Find where the given text appears and provide that cell's center as (x, y) coordinate. 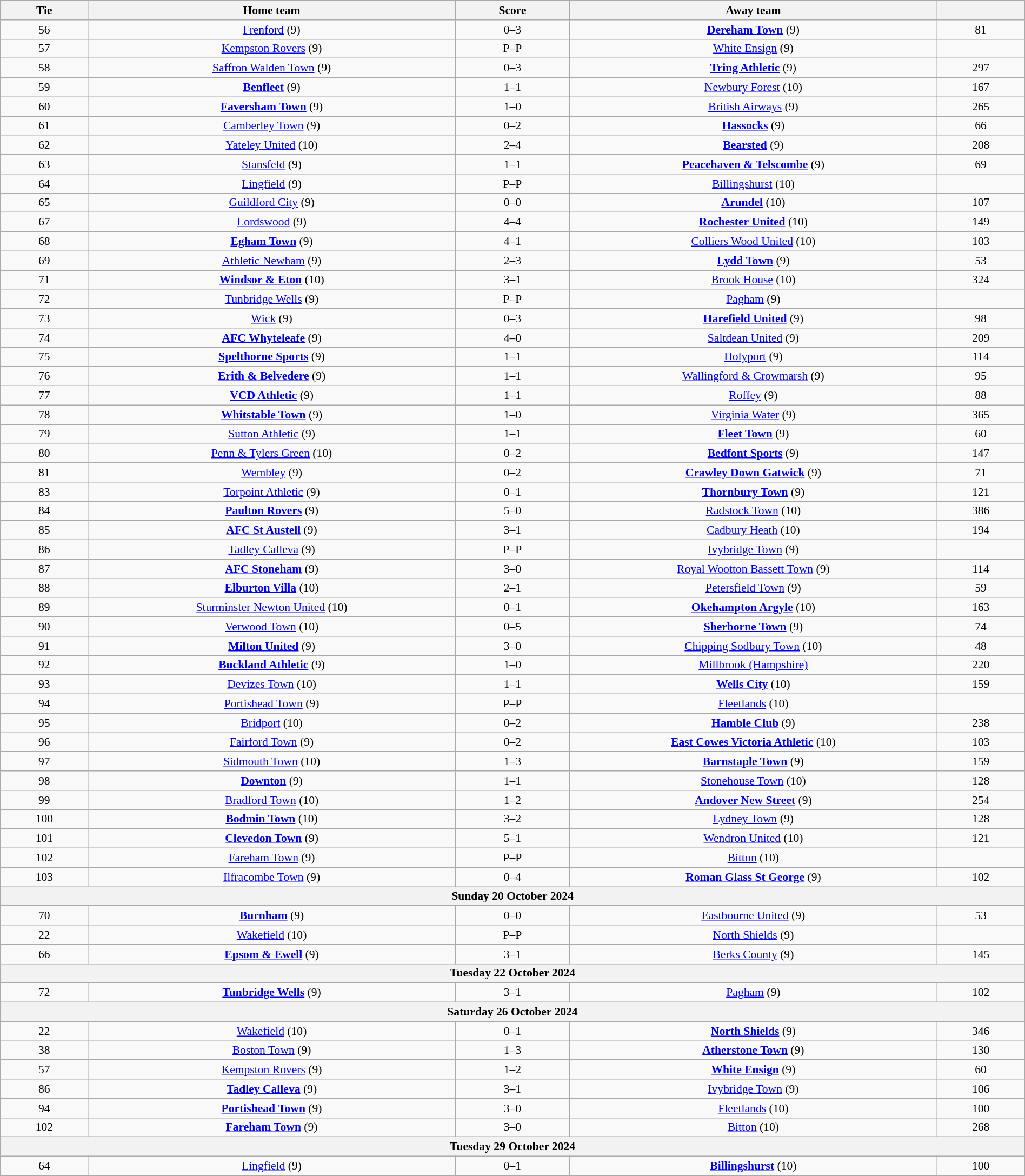
85 (44, 530)
Paulton Rovers (9) (271, 511)
324 (981, 280)
Stonehouse Town (10) (754, 781)
386 (981, 511)
Erith & Belvedere (9) (271, 376)
209 (981, 338)
99 (44, 800)
Bodmin Town (10) (271, 819)
Elburton Villa (10) (271, 588)
Newbury Forest (10) (754, 88)
2–4 (512, 145)
365 (981, 415)
Athletic Newham (9) (271, 261)
Stansfeld (9) (271, 164)
4–0 (512, 338)
265 (981, 107)
Clevedon Town (9) (271, 839)
Tuesday 22 October 2024 (512, 973)
Hamble Club (9) (754, 723)
56 (44, 30)
4–4 (512, 222)
Dereham Town (9) (754, 30)
4–1 (512, 242)
Saltdean United (9) (754, 338)
220 (981, 665)
77 (44, 396)
Harefield United (9) (754, 318)
145 (981, 954)
Bradford Town (10) (271, 800)
90 (44, 627)
Berks County (9) (754, 954)
AFC Stoneham (9) (271, 569)
96 (44, 742)
Peacehaven & Telscombe (9) (754, 164)
38 (44, 1051)
68 (44, 242)
Epsom & Ewell (9) (271, 954)
Wendron United (10) (754, 839)
3–2 (512, 819)
Whitstable Town (9) (271, 415)
Radstock Town (10) (754, 511)
Colliers Wood United (10) (754, 242)
194 (981, 530)
2–3 (512, 261)
Tuesday 29 October 2024 (512, 1147)
Home team (271, 10)
Hassocks (9) (754, 126)
70 (44, 916)
Sunday 20 October 2024 (512, 896)
Burnham (9) (271, 916)
73 (44, 318)
Fairford Town (9) (271, 742)
106 (981, 1089)
268 (981, 1127)
Guildford City (9) (271, 203)
93 (44, 685)
65 (44, 203)
297 (981, 68)
101 (44, 839)
VCD Athletic (9) (271, 396)
67 (44, 222)
0–5 (512, 627)
79 (44, 434)
Boston Town (9) (271, 1051)
83 (44, 492)
Sutton Athletic (9) (271, 434)
167 (981, 88)
Eastbourne United (9) (754, 916)
62 (44, 145)
76 (44, 376)
Bearsted (9) (754, 145)
Lydd Town (9) (754, 261)
84 (44, 511)
Windsor & Eton (10) (271, 280)
Faversham Town (9) (271, 107)
Downton (9) (271, 781)
Crawley Down Gatwick (9) (754, 473)
89 (44, 608)
Score (512, 10)
Rochester United (10) (754, 222)
East Cowes Victoria Athletic (10) (754, 742)
Devizes Town (10) (271, 685)
208 (981, 145)
87 (44, 569)
Andover New Street (9) (754, 800)
Verwood Town (10) (271, 627)
Egham Town (9) (271, 242)
78 (44, 415)
Fleet Town (9) (754, 434)
238 (981, 723)
91 (44, 646)
Buckland Athletic (9) (271, 665)
147 (981, 454)
Frenford (9) (271, 30)
5–0 (512, 511)
5–1 (512, 839)
Milton United (9) (271, 646)
British Airways (9) (754, 107)
107 (981, 203)
Ilfracombe Town (9) (271, 877)
Chipping Sodbury Town (10) (754, 646)
Thornbury Town (9) (754, 492)
Lydney Town (9) (754, 819)
58 (44, 68)
Wells City (10) (754, 685)
163 (981, 608)
Wick (9) (271, 318)
63 (44, 164)
Wallingford & Crowmarsh (9) (754, 376)
61 (44, 126)
Sherborne Town (9) (754, 627)
Lordswood (9) (271, 222)
2–1 (512, 588)
Brook House (10) (754, 280)
Camberley Town (9) (271, 126)
Okehampton Argyle (10) (754, 608)
48 (981, 646)
Tie (44, 10)
97 (44, 762)
Holyport (9) (754, 357)
Sidmouth Town (10) (271, 762)
Atherstone Town (9) (754, 1051)
AFC St Austell (9) (271, 530)
75 (44, 357)
Away team (754, 10)
346 (981, 1031)
Saturday 26 October 2024 (512, 1012)
Yateley United (10) (271, 145)
92 (44, 665)
Bridport (10) (271, 723)
Torpoint Athletic (9) (271, 492)
Penn & Tylers Green (10) (271, 454)
130 (981, 1051)
Tring Athletic (9) (754, 68)
Wembley (9) (271, 473)
Millbrook (Hampshire) (754, 665)
80 (44, 454)
AFC Whyteleafe (9) (271, 338)
Cadbury Heath (10) (754, 530)
Barnstaple Town (9) (754, 762)
Roffey (9) (754, 396)
Virginia Water (9) (754, 415)
Bedfont Sports (9) (754, 454)
Benfleet (9) (271, 88)
Spelthorne Sports (9) (271, 357)
0–4 (512, 877)
254 (981, 800)
Sturminster Newton United (10) (271, 608)
Royal Wootton Bassett Town (9) (754, 569)
Petersfield Town (9) (754, 588)
Roman Glass St George (9) (754, 877)
149 (981, 222)
Arundel (10) (754, 203)
Saffron Walden Town (9) (271, 68)
